Return (X, Y) of the center of cell containing provided text 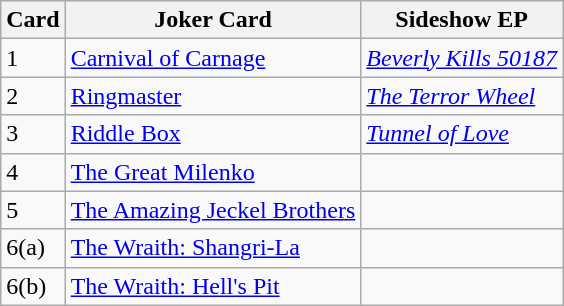
2 (33, 96)
3 (33, 134)
The Terror Wheel (462, 96)
Carnival of Carnage (213, 58)
Ringmaster (213, 96)
5 (33, 210)
Card (33, 20)
The Wraith: Hell's Pit (213, 286)
Tunnel of Love (462, 134)
6(a) (33, 248)
Sideshow EP (462, 20)
The Wraith: Shangri-La (213, 248)
Riddle Box (213, 134)
6(b) (33, 286)
The Great Milenko (213, 172)
Joker Card (213, 20)
Beverly Kills 50187 (462, 58)
4 (33, 172)
The Amazing Jeckel Brothers (213, 210)
1 (33, 58)
